Detect which cell encompasses the target text, then output its (x, y) center coordinate. 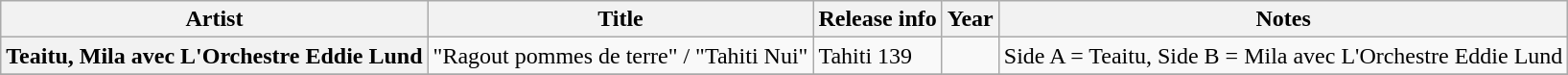
Side A = Teaitu, Side B = Mila avec L'Orchestre Eddie Lund (1283, 56)
Year (971, 19)
Title (620, 19)
Release info (878, 19)
"Ragout pommes de terre" / "Tahiti Nui" (620, 56)
Tahiti 139 (878, 56)
Artist (215, 19)
Notes (1283, 19)
Teaitu, Mila avec L'Orchestre Eddie Lund (215, 56)
